From the cell containing the given text, extract its center point as (X, Y) coordinate. 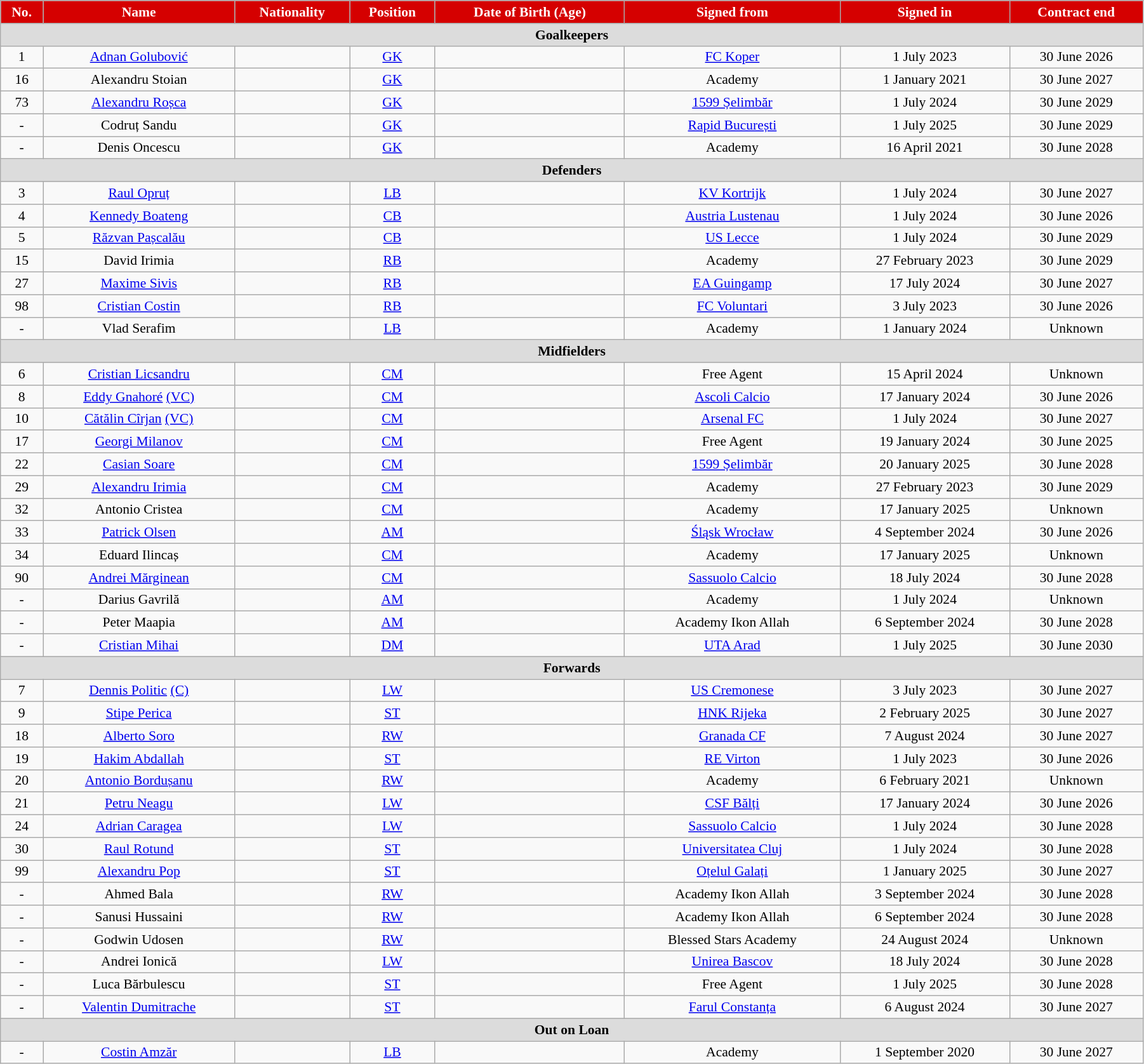
Arsenal FC (733, 419)
FC Koper (733, 57)
Unirea Bascov (733, 962)
Dennis Politic (C) (139, 691)
Granada CF (733, 736)
19 January 2024 (924, 442)
Adrian Caragea (139, 827)
18 (22, 736)
5 (22, 238)
33 (22, 533)
KV Kortrijk (733, 193)
30 June 2030 (1076, 646)
Śląsk Wrocław (733, 533)
Name (139, 12)
CSF Bălți (733, 804)
20 (22, 781)
Maxime Sivis (139, 284)
30 (22, 849)
Cristian Licsandru (139, 374)
1 January 2025 (924, 872)
99 (22, 872)
16 April 2021 (924, 148)
Andrei Mărginean (139, 578)
Alexandru Stoian (139, 80)
DM (392, 646)
17 (22, 442)
Out on Loan (572, 1030)
1 (22, 57)
6 August 2024 (924, 1007)
Stipe Perica (139, 714)
Adnan Golubović (139, 57)
Ascoli Calcio (733, 397)
Alexandru Pop (139, 872)
Ahmed Bala (139, 894)
Luca Bărbulescu (139, 985)
Defenders (572, 171)
16 (22, 80)
Peter Maapia (139, 623)
Godwin Udosen (139, 940)
Georgi Milanov (139, 442)
15 April 2024 (924, 374)
Universitatea Cluj (733, 849)
8 (22, 397)
Eduard Ilincaș (139, 555)
32 (22, 510)
US Cremonese (733, 691)
Hakim Abdallah (139, 759)
Signed in (924, 12)
20 January 2025 (924, 465)
Valentin Dumitrache (139, 1007)
6 (22, 374)
7 August 2024 (924, 736)
RE Virton (733, 759)
Cătălin Cîrjan (VC) (139, 419)
1 September 2020 (924, 1053)
10 (22, 419)
Alexandru Irimia (139, 487)
21 (22, 804)
4 (22, 216)
2 February 2025 (924, 714)
Antonio Cristea (139, 510)
Răzvan Pașcalău (139, 238)
19 (22, 759)
Austria Lustenau (733, 216)
90 (22, 578)
Antonio Bordușanu (139, 781)
17 July 2024 (924, 284)
Blessed Stars Academy (733, 940)
No. (22, 12)
Darius Gavrilă (139, 600)
3 September 2024 (924, 894)
Midfielders (572, 352)
Petru Neagu (139, 804)
Position (392, 12)
Goalkeepers (572, 35)
Raul Opruț (139, 193)
Sanusi Hussaini (139, 917)
7 (22, 691)
1 January 2021 (924, 80)
David Irimia (139, 261)
EA Guingamp (733, 284)
Alberto Soro (139, 736)
UTA Arad (733, 646)
1 January 2024 (924, 329)
15 (22, 261)
Cristian Mihai (139, 646)
Alexandru Roșca (139, 103)
Costin Amzăr (139, 1053)
Oțelul Galați (733, 872)
34 (22, 555)
30 June 2025 (1076, 442)
Farul Constanța (733, 1007)
Patrick Olsen (139, 533)
73 (22, 103)
3 (22, 193)
Nationality (292, 12)
Cristian Costin (139, 306)
9 (22, 714)
HNK Rijeka (733, 714)
Rapid București (733, 125)
24 (22, 827)
Raul Rotund (139, 849)
24 August 2024 (924, 940)
Signed from (733, 12)
4 September 2024 (924, 533)
98 (22, 306)
US Lecce (733, 238)
Forwards (572, 668)
Andrei Ionică (139, 962)
Contract end (1076, 12)
Codruț Sandu (139, 125)
Casian Soare (139, 465)
FC Voluntari (733, 306)
Eddy Gnahoré (VC) (139, 397)
Kennedy Boateng (139, 216)
6 February 2021 (924, 781)
Vlad Serafim (139, 329)
Denis Oncescu (139, 148)
29 (22, 487)
Date of Birth (Age) (529, 12)
27 (22, 284)
22 (22, 465)
